Provide the (X, Y) coordinate of the cell's center where the given text is located.  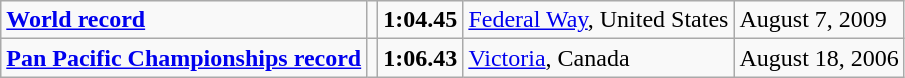
Federal Way, United States (598, 20)
August 18, 2006 (819, 58)
Victoria, Canada (598, 58)
Pan Pacific Championships record (184, 58)
1:06.43 (420, 58)
August 7, 2009 (819, 20)
1:04.45 (420, 20)
World record (184, 20)
